Find where the given text appears and provide that cell's center as (x, y) coordinate. 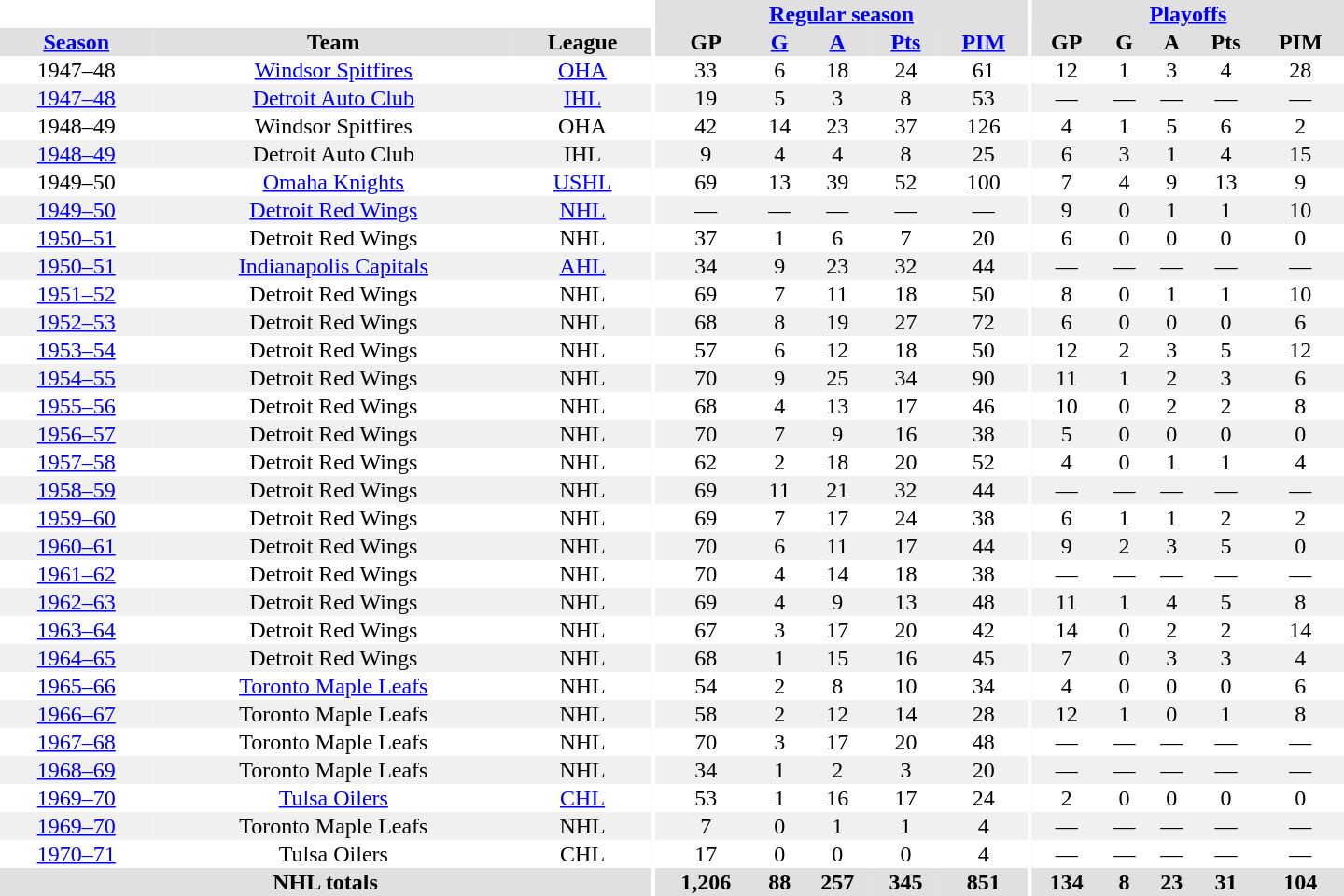
1970–71 (77, 854)
1,206 (706, 882)
851 (984, 882)
345 (905, 882)
1952–53 (77, 322)
27 (905, 322)
Season (77, 42)
Playoffs (1188, 14)
46 (984, 406)
33 (706, 70)
1962–63 (77, 602)
1958–59 (77, 490)
72 (984, 322)
Team (333, 42)
Regular season (842, 14)
62 (706, 462)
134 (1066, 882)
104 (1300, 882)
Indianapolis Capitals (333, 266)
1968–69 (77, 770)
AHL (582, 266)
90 (984, 378)
1953–54 (77, 350)
USHL (582, 182)
1954–55 (77, 378)
126 (984, 126)
88 (780, 882)
1967–68 (77, 742)
1957–58 (77, 462)
1956–57 (77, 434)
58 (706, 714)
1966–67 (77, 714)
1964–65 (77, 658)
61 (984, 70)
39 (838, 182)
21 (838, 490)
1965–66 (77, 686)
League (582, 42)
1960–61 (77, 546)
Omaha Knights (333, 182)
31 (1226, 882)
NHL totals (325, 882)
57 (706, 350)
54 (706, 686)
257 (838, 882)
1963–64 (77, 630)
1959–60 (77, 518)
1961–62 (77, 574)
100 (984, 182)
1955–56 (77, 406)
45 (984, 658)
67 (706, 630)
1951–52 (77, 294)
